For the text-containing cell, return its midpoint in [X, Y] coordinate format. 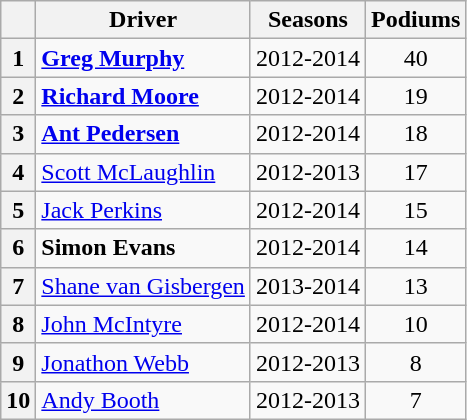
2 [18, 96]
4 [18, 172]
Jonathon Webb [144, 362]
Driver [144, 20]
3 [18, 134]
Podiums [415, 20]
Seasons [308, 20]
1 [18, 58]
Simon Evans [144, 248]
9 [18, 362]
13 [415, 286]
Ant Pedersen [144, 134]
2013-2014 [308, 286]
6 [18, 248]
John McIntyre [144, 324]
40 [415, 58]
14 [415, 248]
Andy Booth [144, 400]
Richard Moore [144, 96]
Shane van Gisbergen [144, 286]
5 [18, 210]
19 [415, 96]
Greg Murphy [144, 58]
Scott McLaughlin [144, 172]
17 [415, 172]
15 [415, 210]
Jack Perkins [144, 210]
18 [415, 134]
